Search for the cell housing the specified text and yield its [X, Y] center coordinate. 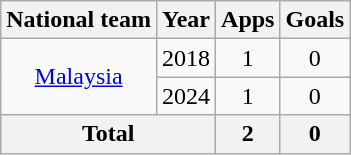
Year [186, 20]
2024 [186, 96]
Apps [248, 20]
National team [79, 20]
2 [248, 134]
Goals [315, 20]
Malaysia [79, 77]
Total [108, 134]
2018 [186, 58]
